Return the [X, Y] coordinate for the center point of the cell that contains the specified text.  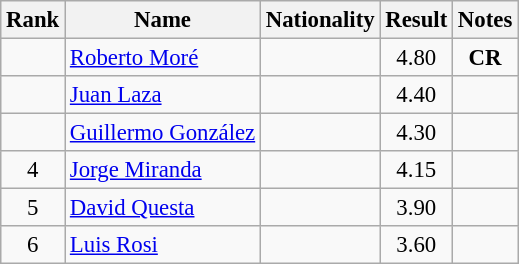
4.80 [416, 58]
4.30 [416, 133]
Juan Laza [163, 95]
Guillermo González [163, 133]
David Questa [163, 208]
5 [33, 208]
Name [163, 20]
CR [486, 58]
6 [33, 245]
Nationality [320, 20]
4.15 [416, 170]
4.40 [416, 95]
4 [33, 170]
3.90 [416, 208]
Result [416, 20]
Roberto Moré [163, 58]
Jorge Miranda [163, 170]
Luis Rosi [163, 245]
Rank [33, 20]
3.60 [416, 245]
Notes [486, 20]
